Pinpoint the cell where the given text exists, returning its [X, Y] midpoint coordinate. 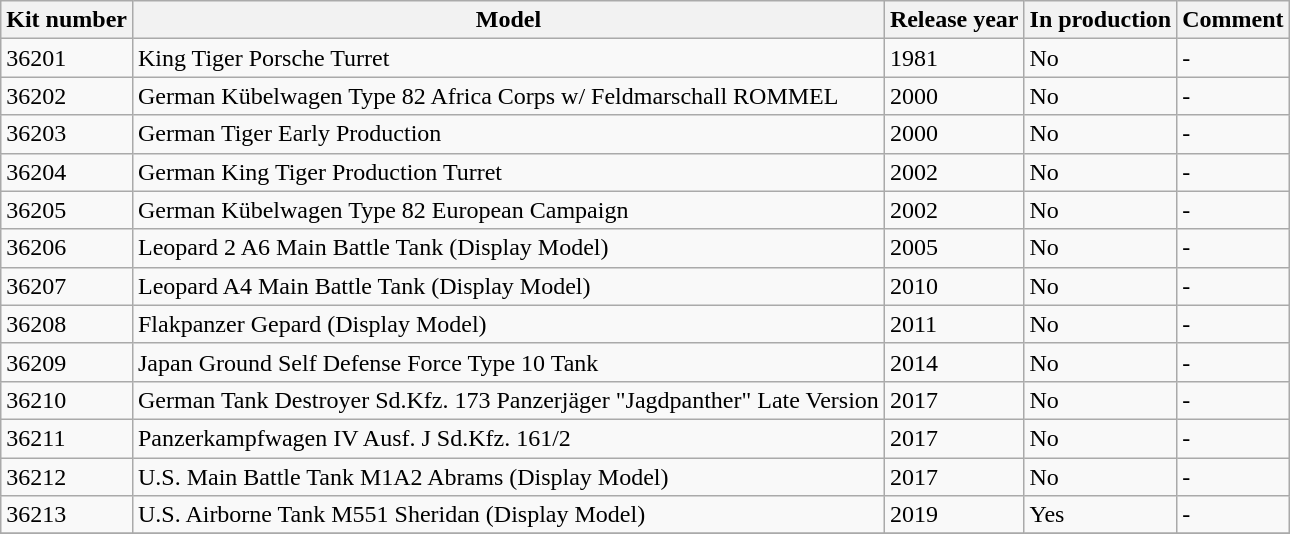
36206 [67, 248]
Release year [954, 20]
German Tank Destroyer Sd.Kfz. 173 Panzerjäger "Jagdpanther" Late Version [508, 400]
U.S. Airborne Tank M551 Sheridan (Display Model) [508, 515]
U.S. Main Battle Tank M1A2 Abrams (Display Model) [508, 477]
36210 [67, 400]
German King Tiger Production Turret [508, 172]
German Kübelwagen Type 82 European Campaign [508, 210]
36209 [67, 362]
Model [508, 20]
1981 [954, 58]
2011 [954, 324]
Flakpanzer Gepard (Display Model) [508, 324]
36205 [67, 210]
2005 [954, 248]
Comment [1233, 20]
Panzerkampfwagen IV Ausf. J Sd.Kfz. 161/2 [508, 438]
Yes [1100, 515]
36203 [67, 134]
36204 [67, 172]
2010 [954, 286]
German Tiger Early Production [508, 134]
36201 [67, 58]
36207 [67, 286]
36208 [67, 324]
In production [1100, 20]
36212 [67, 477]
Leopard A4 Main Battle Tank (Display Model) [508, 286]
German Kübelwagen Type 82 Africa Corps w/ Feldmarschall ROMMEL [508, 96]
36202 [67, 96]
36211 [67, 438]
Leopard 2 A6 Main Battle Tank (Display Model) [508, 248]
2014 [954, 362]
Kit number [67, 20]
Japan Ground Self Defense Force Type 10 Tank [508, 362]
King Tiger Porsche Turret [508, 58]
36213 [67, 515]
2019 [954, 515]
